Return (X, Y) of the center of cell containing provided text 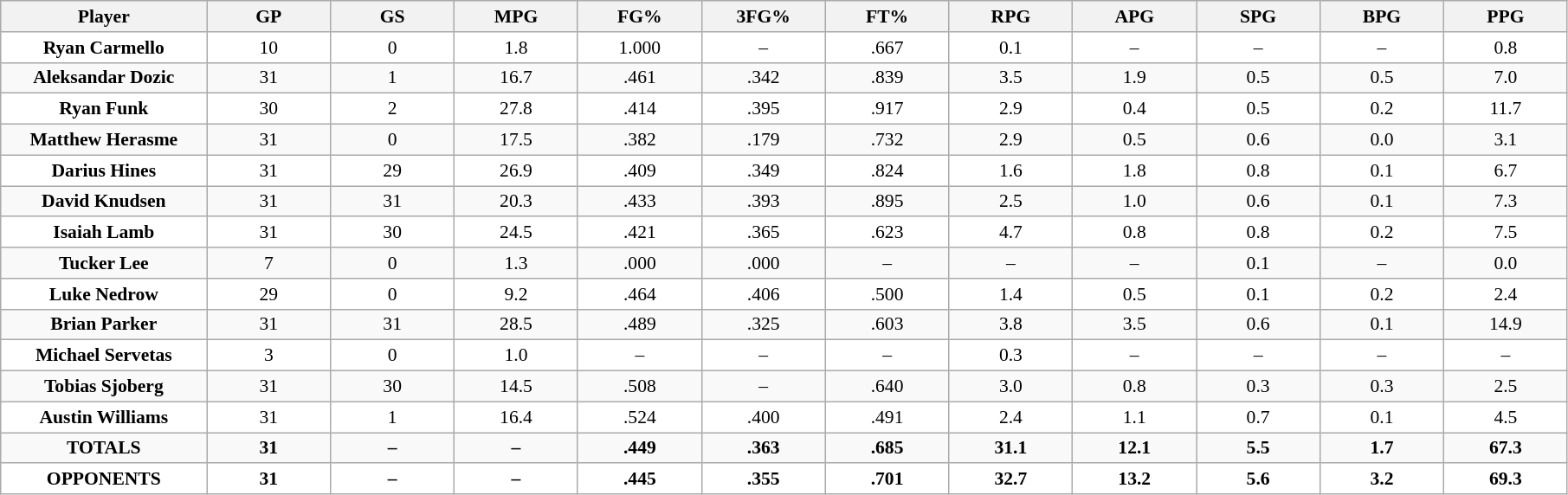
16.7 (516, 78)
Ryan Funk (104, 109)
.393 (764, 202)
.667 (887, 48)
20.3 (516, 202)
.489 (639, 325)
3.0 (1011, 387)
3 (268, 356)
1.3 (516, 263)
.732 (887, 140)
.464 (639, 294)
3.1 (1505, 140)
32.7 (1011, 479)
17.5 (516, 140)
.491 (887, 417)
9.2 (516, 294)
Brian Parker (104, 325)
11.7 (1505, 109)
Michael Servetas (104, 356)
Luke Nedrow (104, 294)
5.6 (1259, 479)
1.000 (639, 48)
1.4 (1011, 294)
.524 (639, 417)
6.7 (1505, 170)
.395 (764, 109)
Austin Williams (104, 417)
69.3 (1505, 479)
Ryan Carmello (104, 48)
TOTALS (104, 448)
.355 (764, 479)
PPG (1505, 16)
.623 (887, 233)
GS (393, 16)
7.0 (1505, 78)
31.1 (1011, 448)
.382 (639, 140)
27.8 (516, 109)
.449 (639, 448)
.342 (764, 78)
7 (268, 263)
.325 (764, 325)
.365 (764, 233)
3.8 (1011, 325)
Player (104, 16)
.500 (887, 294)
2 (393, 109)
28.5 (516, 325)
13.2 (1134, 479)
MPG (516, 16)
5.5 (1259, 448)
BPG (1382, 16)
Matthew Herasme (104, 140)
.824 (887, 170)
14.5 (516, 387)
14.9 (1505, 325)
1.9 (1134, 78)
.400 (764, 417)
Tucker Lee (104, 263)
Isaiah Lamb (104, 233)
.349 (764, 170)
0.4 (1134, 109)
4.7 (1011, 233)
.895 (887, 202)
24.5 (516, 233)
Darius Hines (104, 170)
0.7 (1259, 417)
APG (1134, 16)
.433 (639, 202)
.421 (639, 233)
.461 (639, 78)
1.6 (1011, 170)
Aleksandar Dozic (104, 78)
12.1 (1134, 448)
FG% (639, 16)
Tobias Sjoberg (104, 387)
David Knudsen (104, 202)
16.4 (516, 417)
.363 (764, 448)
7.3 (1505, 202)
.409 (639, 170)
7.5 (1505, 233)
FT% (887, 16)
3.2 (1382, 479)
.414 (639, 109)
26.9 (516, 170)
10 (268, 48)
.406 (764, 294)
.508 (639, 387)
RPG (1011, 16)
SPG (1259, 16)
1.7 (1382, 448)
.839 (887, 78)
.917 (887, 109)
4.5 (1505, 417)
67.3 (1505, 448)
1.1 (1134, 417)
.640 (887, 387)
.179 (764, 140)
.701 (887, 479)
.603 (887, 325)
.685 (887, 448)
.445 (639, 479)
OPPONENTS (104, 479)
3FG% (764, 16)
GP (268, 16)
